Find where the given text appears and provide that cell's center as [x, y] coordinate. 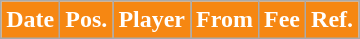
Date [30, 20]
Fee [282, 20]
Player [152, 20]
From [225, 20]
Ref. [332, 20]
Pos. [86, 20]
